Output the (X, Y) coordinate of the center of the cell containing the given text.  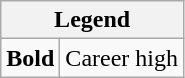
Career high (122, 58)
Bold (30, 58)
Legend (92, 20)
